Determine the (x, y) coordinate at the center of the cell enclosing the given text.  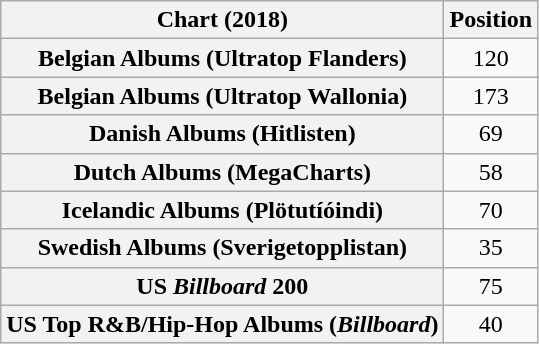
Chart (2018) (222, 20)
70 (491, 210)
35 (491, 248)
US Billboard 200 (222, 286)
120 (491, 58)
Position (491, 20)
69 (491, 134)
75 (491, 286)
US Top R&B/Hip-Hop Albums (Billboard) (222, 324)
Belgian Albums (Ultratop Flanders) (222, 58)
Belgian Albums (Ultratop Wallonia) (222, 96)
Swedish Albums (Sverigetopplistan) (222, 248)
40 (491, 324)
173 (491, 96)
Danish Albums (Hitlisten) (222, 134)
Icelandic Albums (Plötutíóindi) (222, 210)
58 (491, 172)
Dutch Albums (MegaCharts) (222, 172)
